For the text-containing cell, return its midpoint in [X, Y] coordinate format. 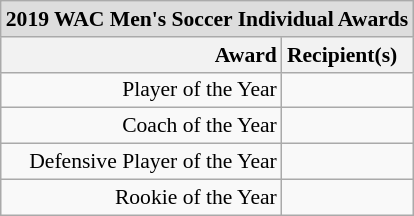
Recipient(s) [348, 55]
Player of the Year [142, 90]
Defensive Player of the Year [142, 162]
Award [142, 55]
2019 WAC Men's Soccer Individual Awards [208, 19]
Coach of the Year [142, 126]
Rookie of the Year [142, 197]
